Provide the (X, Y) coordinate of the cell's center where the given text is located.  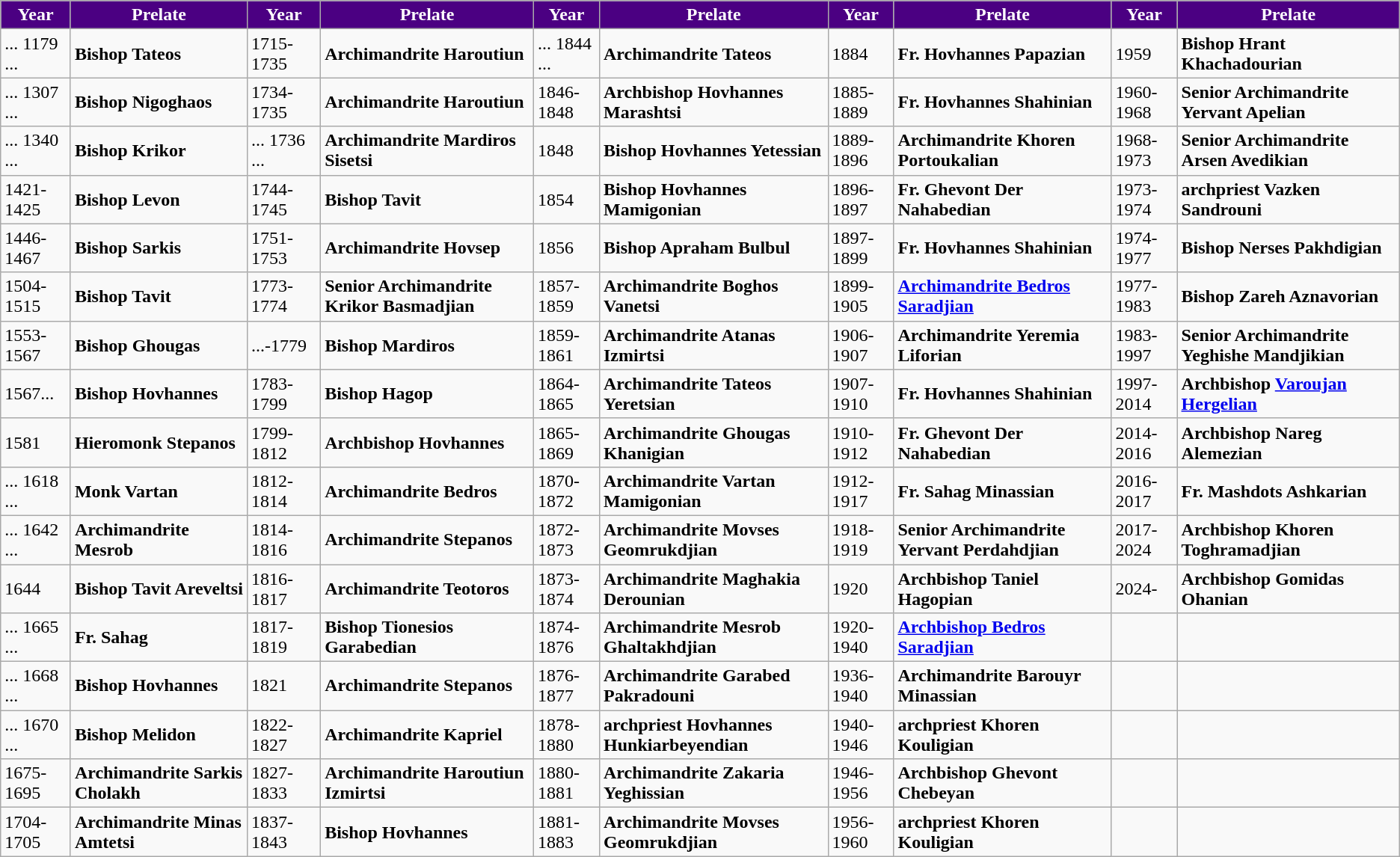
Archimandrite Boghos Vanetsi (713, 296)
Archimandrite Hovsep (428, 248)
1504-1515 (36, 296)
Bishop Hagop (428, 393)
Archbishop Nareg Alemezian (1288, 443)
2017-2024 (1144, 540)
Bishop Hovhannes Mamigonian (713, 199)
1899-1905 (861, 296)
Fr. Hovhannes Papazian (1002, 54)
Bishop Mardiros (428, 345)
... 1618 ... (36, 491)
1553-1567 (36, 345)
Bishop Tionesios Garabedian (428, 637)
1857-1859 (567, 296)
Bishop Apraham Bulbul (713, 248)
...-1779 (283, 345)
1446-1467 (36, 248)
1837-1843 (283, 832)
Archimandrite Mesrob (159, 540)
Bishop Nigoghaos (159, 102)
... 1307 ... (36, 102)
Archimandrite Mesrob Ghaltakhdjian (713, 637)
1822-1827 (283, 734)
Archbishop Hovhannes (428, 443)
Archimandrite Zakaria Yeghissian (713, 784)
1889-1896 (861, 151)
Archimandrite Khoren Portoukalian (1002, 151)
1876-1877 (567, 686)
Archimandrite Haroutiun Izmirtsi (428, 784)
1874-1876 (567, 637)
Bishop Zareh Aznavorian (1288, 296)
1968-1973 (1144, 151)
1974-1977 (1144, 248)
Archimandrite Tateos Yeretsian (713, 393)
1799-1812 (283, 443)
Bishop Krikor (159, 151)
1878-1880 (567, 734)
1816-1817 (283, 588)
Archimandrite Teotoros (428, 588)
1715-1735 (283, 54)
Archimandrite Atanas Izmirtsi (713, 345)
1977-1983 (1144, 296)
Bishop Tateos (159, 54)
Archbishop Taniel Hagopian (1002, 588)
1751-1753 (283, 248)
Archimandrite Maghakia Derounian (713, 588)
2024- (1144, 588)
1983-1997 (1144, 345)
1817-1819 (283, 637)
archpriest Vazken Sandrouni (1288, 199)
Archbishop Hovhannes Marashtsi (713, 102)
Archbishop Khoren Toghramadjian (1288, 540)
1973-1974 (1144, 199)
... 1642 ... (36, 540)
... 1340 ... (36, 151)
1880-1881 (567, 784)
1812-1814 (283, 491)
... 1179 ... (36, 54)
1773-1774 (283, 296)
Archimandrite Bedros Saradjian (1002, 296)
Senior Archimandrite Yeghishe Mandjikian (1288, 345)
Senior Archimandrite Arsen Avedikian (1288, 151)
Fr. Sahag (159, 637)
... 1670 ... (36, 734)
1997-2014 (1144, 393)
Senior Archimandrite Yervant Apelian (1288, 102)
Monk Vartan (159, 491)
1870-1872 (567, 491)
1859-1861 (567, 345)
archpriest Hovhannes Hunkiarbeyendian (713, 734)
1644 (36, 588)
1675-1695 (36, 784)
1940-1946 (861, 734)
1873-1874 (567, 588)
1734-1735 (283, 102)
1854 (567, 199)
Archbishop Ghevont Chebeyan (1002, 784)
1864-1865 (567, 393)
1936-1940 (861, 686)
Bishop Levon (159, 199)
Archbishop Gomidas Ohanian (1288, 588)
Bishop Ghougas (159, 345)
1920-1940 (861, 637)
1884 (861, 54)
Fr. Mashdots Ashkarian (1288, 491)
Bishop Melidon (159, 734)
Archimandrite Ghougas Khanigian (713, 443)
1897-1899 (861, 248)
1885-1889 (861, 102)
1744-1745 (283, 199)
1918-1919 (861, 540)
2014-2016 (1144, 443)
1912-1917 (861, 491)
1907-1910 (861, 393)
Senior Archimandrite Yervant Perdahdjian (1002, 540)
1881-1883 (567, 832)
1783-1799 (283, 393)
1827-1833 (283, 784)
1959 (1144, 54)
... 1668 ... (36, 686)
Archimandrite Barouyr Minassian (1002, 686)
Archimandrite Yeremia Liforian (1002, 345)
Bishop Tavit Areveltsi (159, 588)
Archbishop Varoujan Hergelian (1288, 393)
2016-2017 (1144, 491)
Bishop Hrant Khachadourian (1288, 54)
... 1844 ... (567, 54)
1960-1968 (1144, 102)
Archimandrite Minas Amtetsi (159, 832)
1956-1960 (861, 832)
1906-1907 (861, 345)
1704-1705 (36, 832)
1896-1897 (861, 199)
Archimandrite Vartan Mamigonian (713, 491)
1814-1816 (283, 540)
Archimandrite Sarkis Cholakh (159, 784)
Bishop Sarkis (159, 248)
1567... (36, 393)
1920 (861, 588)
Archimandrite Mardiros Sisetsi (428, 151)
1581 (36, 443)
1821 (283, 686)
1946-1956 (861, 784)
1865-1869 (567, 443)
Archimandrite Kapriel (428, 734)
Fr. Sahag Minassian (1002, 491)
Archbishop Bedros Saradjian (1002, 637)
1856 (567, 248)
1848 (567, 151)
Bishop Nerses Pakhdigian (1288, 248)
Bishop Hovhannes Yetessian (713, 151)
... 1736 ... (283, 151)
1910-1912 (861, 443)
Archimandrite Bedros (428, 491)
... 1665 ... (36, 637)
Archimandrite Garabed Pakradouni (713, 686)
Archimandrite Tateos (713, 54)
Hieromonk Stepanos (159, 443)
1846-1848 (567, 102)
1872-1873 (567, 540)
1421-1425 (36, 199)
Senior Archimandrite Krikor Basmadjian (428, 296)
